Capture the cell that displays the provided text and extract its (X, Y) central coordinate. 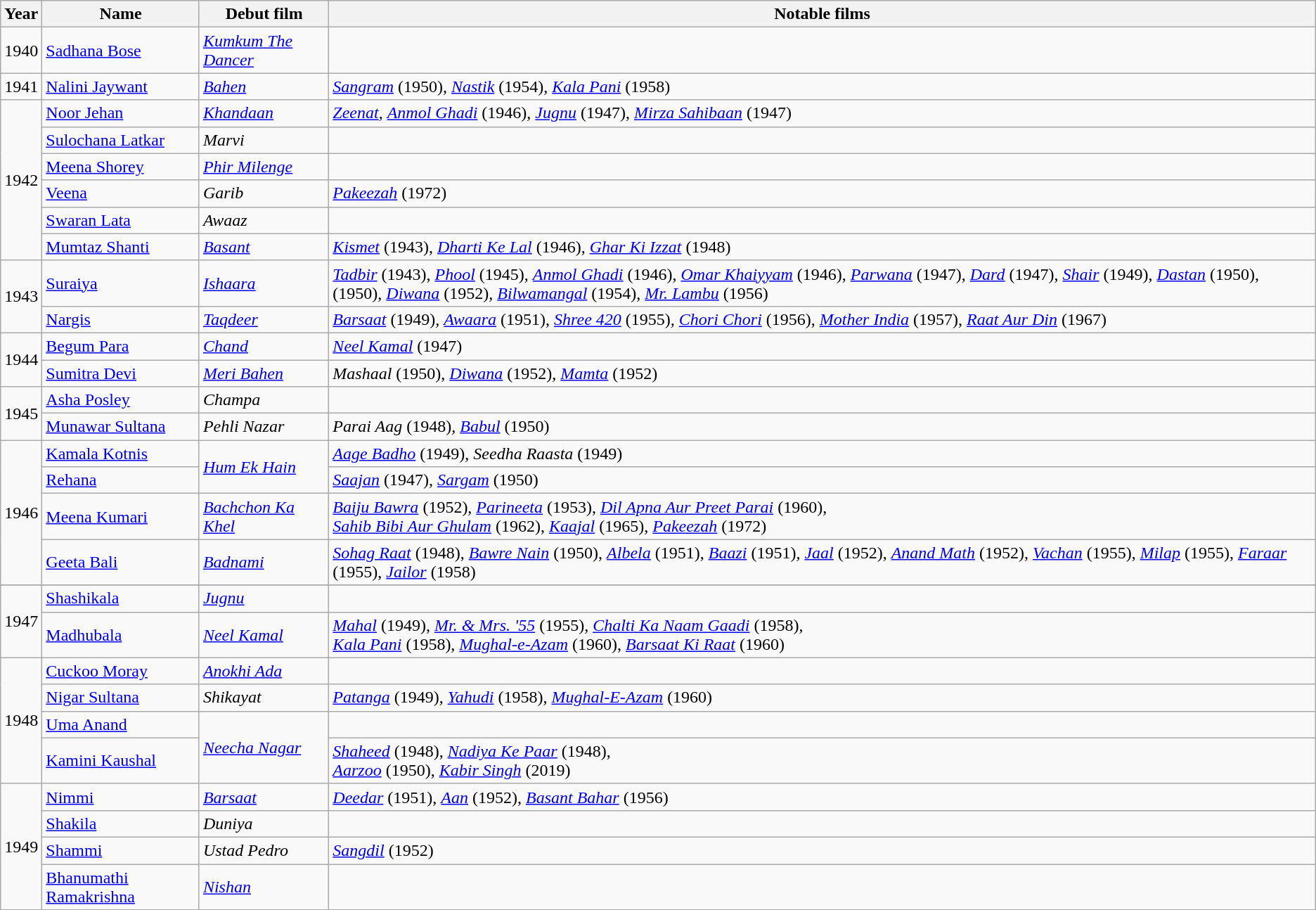
Pakeezah (1972) (822, 193)
1948 (21, 720)
Suraiya (121, 283)
Sangram (1950), Nastik (1954), Kala Pani (1958) (822, 86)
Bhanumathi Ramakrishna (121, 886)
Nimmi (121, 797)
Shammi (121, 850)
Uma Anand (121, 724)
Meri Bahen (264, 373)
Bachchon Ka Khel (264, 516)
Munawar Sultana (121, 427)
Chand (264, 346)
Kumkum The Dancer (264, 51)
1949 (21, 847)
Patanga (1949), Yahudi (1958), Mughal-E-Azam (1960) (822, 698)
Neel Kamal (1947) (822, 346)
1947 (21, 622)
Basant (264, 247)
Nishan (264, 886)
Name (121, 14)
Marvi (264, 140)
Noor Jehan (121, 113)
Aage Badho (1949), Seedha Raasta (1949) (822, 454)
Mumtaz Shanti (121, 247)
1941 (21, 86)
Year (21, 14)
Jugnu (264, 598)
Rehana (121, 480)
1946 (21, 513)
Begum Para (121, 346)
Anokhi Ada (264, 671)
1940 (21, 51)
Swaran Lata (121, 220)
Mahal (1949), Mr. & Mrs. '55 (1955), Chalti Ka Naam Gaadi (1958), Kala Pani (1958), Mughal-e-Azam (1960), Barsaat Ki Raat (1960) (822, 634)
Badnami (264, 563)
Parai Aag (1948), Babul (1950) (822, 427)
Duniya (264, 824)
Nalini Jaywant (121, 86)
Garib (264, 193)
Pehli Nazar (264, 427)
Awaaz (264, 220)
Sumitra Devi (121, 373)
Sangdil (1952) (822, 850)
Cuckoo Moray (121, 671)
1944 (21, 359)
Champa (264, 400)
1945 (21, 414)
Khandaan (264, 113)
Mashaal (1950), Diwana (1952), Mamta (1952) (822, 373)
Geeta Bali (121, 563)
Notable films (822, 14)
1943 (21, 297)
Veena (121, 193)
Neecha Nagar (264, 747)
Barsaat (264, 797)
Nigar Sultana (121, 698)
Ustad Pedro (264, 850)
Kamala Kotnis (121, 454)
Zeenat, Anmol Ghadi (1946), Jugnu (1947), Mirza Sahibaan (1947) (822, 113)
1942 (21, 180)
Meena Kumari (121, 516)
Deedar (1951), Aan (1952), Basant Bahar (1956) (822, 797)
Shakila (121, 824)
Sadhana Bose (121, 51)
Neel Kamal (264, 634)
Asha Posley (121, 400)
Madhubala (121, 634)
Meena Shorey (121, 167)
Nargis (121, 319)
Kamini Kaushal (121, 761)
Bahen (264, 86)
Shaheed (1948), Nadiya Ke Paar (1948), Aarzoo (1950), Kabir Singh (2019) (822, 761)
Shashikala (121, 598)
Baiju Bawra (1952), Parineeta (1953), Dil Apna Aur Preet Parai (1960), Sahib Bibi Aur Ghulam (1962), Kaajal (1965), Pakeezah (1972) (822, 516)
Ishaara (264, 283)
Hum Ek Hain (264, 467)
Taqdeer (264, 319)
Debut film (264, 14)
Phir Milenge (264, 167)
Saajan (1947), Sargam (1950) (822, 480)
Kismet (1943), Dharti Ke Lal (1946), Ghar Ki Izzat (1948) (822, 247)
Sulochana Latkar (121, 140)
Shikayat (264, 698)
Barsaat (1949), Awaara (1951), Shree 420 (1955), Chori Chori (1956), Mother India (1957), Raat Aur Din (1967) (822, 319)
